Locate the cell with the specified text and output its (X, Y) center coordinate. 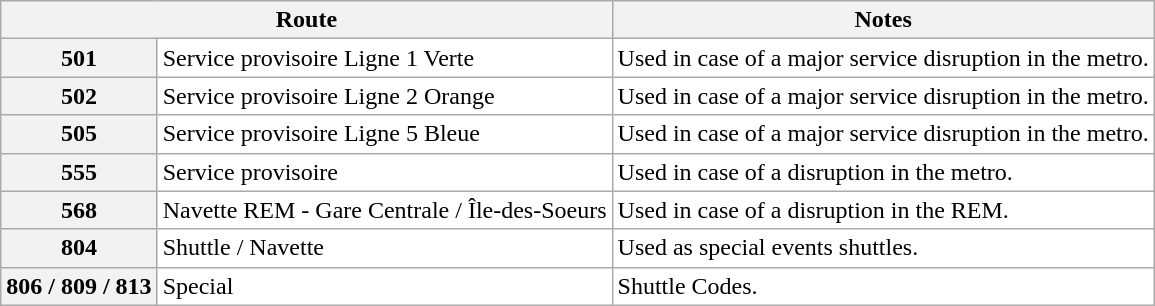
Special (384, 286)
505 (79, 134)
Service provisoire Ligne 2 Orange (384, 96)
501 (79, 58)
806 / 809 / 813 (79, 286)
555 (79, 172)
Shuttle / Navette (384, 248)
502 (79, 96)
Service provisoire Ligne 1 Verte (384, 58)
Navette REM - Gare Centrale / Île-des-Soeurs (384, 210)
Used in case of a disruption in the metro. (883, 172)
804 (79, 248)
Route (306, 20)
Shuttle Codes. (883, 286)
Used in case of a disruption in the REM. (883, 210)
Notes (883, 20)
Used as special events shuttles. (883, 248)
568 (79, 210)
Service provisoire (384, 172)
Service provisoire Ligne 5 Bleue (384, 134)
